Extract the (x, y) coordinate from the center of the cell holding the provided text.  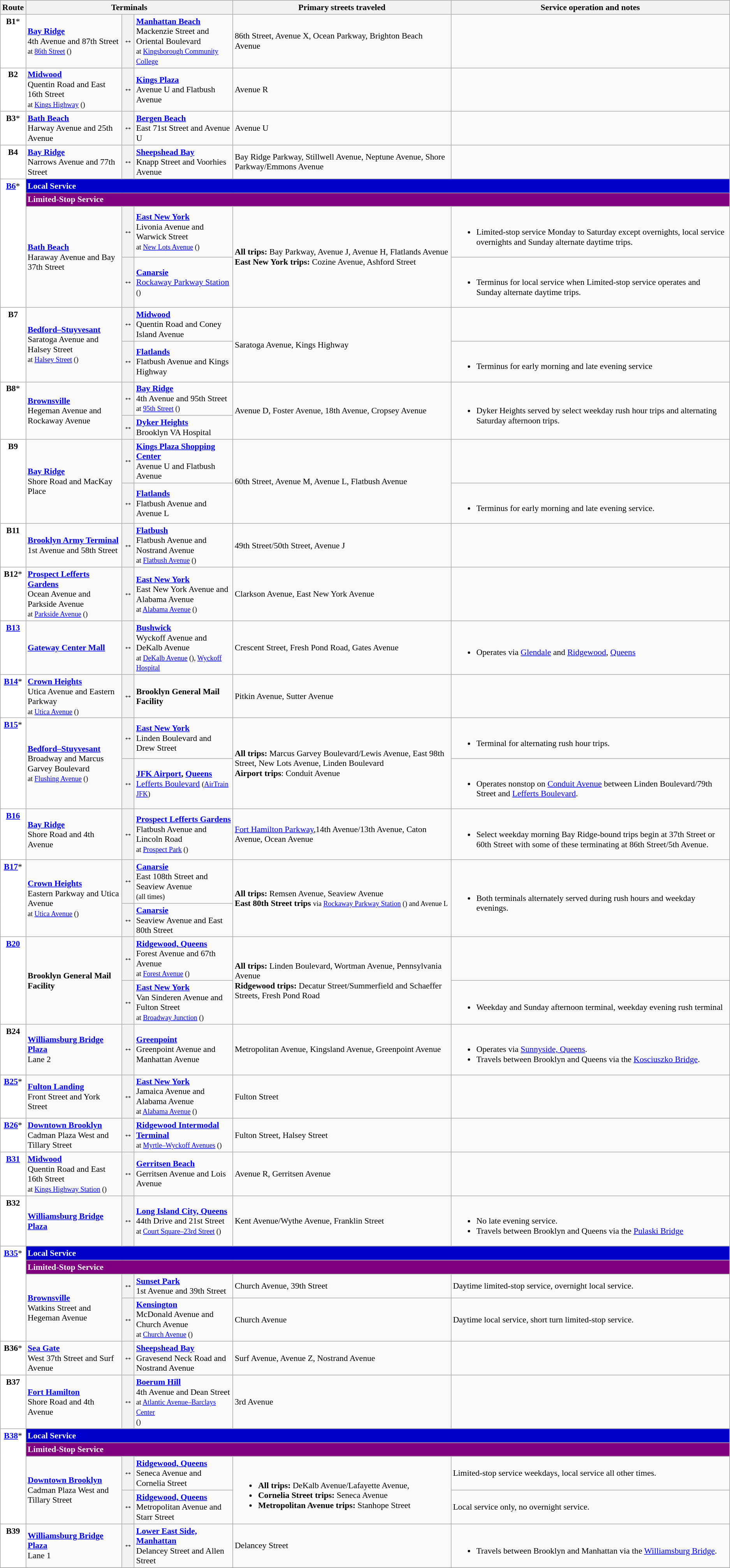
Bay Ridge4th Avenue and 87th Streetat 86th Street () (74, 41)
B2 (13, 90)
Avenue U (342, 128)
Bath BeachHaraway Avenue and Bay 37th Street (74, 257)
Boerum Hill4th Avenue and Dean Streetat Atlantic Avenue–Barclays Center() (184, 1402)
Williamsburg Bridge PlazaLane 2 (74, 1050)
Crescent Street, Fresh Pond Road, Gates Avenue (342, 648)
Limited-stop service weekdays, local service all other times. (590, 1473)
B38* (13, 1476)
Church Avenue, 39th Street (342, 1286)
Operates via Sunnyside, Queens.Travels between Brooklyn and Queens via the Kosciuszko Bridge. (590, 1050)
Bath BeachHarway Avenue and 25th Avenue (74, 128)
CanarsieEast 108th Street and Seaview Avenue(all times) (184, 881)
Clarkson Avenue, East New York Avenue (342, 594)
Church Avenue (342, 1320)
CanarsieSeaview Avenue and East 80th Street (184, 920)
No late evening service.Travels between Brooklyn and Queens via the Pulaski Bridge (590, 1221)
Fulton Street (342, 1097)
CanarsieRockaway Parkway Station () (184, 283)
B17* (13, 898)
Sea GateWest 37th Street and Surf Avenue (74, 1358)
Gerritsen BeachGerritsen Avenue and Lois Avenue (184, 1174)
Lower East Side, ManhattanDelancey Street and Allen Street (184, 1546)
BrownsvilleWatkins Street and Hegeman Avenue (74, 1308)
Ridgewood, QueensForest Avenue and 67th Avenueat Forest Avenue () (184, 959)
B31 (13, 1174)
B12* (13, 594)
Prospect Lefferts GardensOcean Avenue and Parkside Avenueat Parkside Avenue () (74, 594)
Bergen BeachEast 71st Street and Avenue U (184, 128)
Bay RidgeShore Road and MacKay Place (74, 481)
Limited-stop service Monday to Saturday except overnights, local service overnights and Sunday alternate daytime trips. (590, 232)
Terminal for alternating rush hour trips. (590, 738)
Primary streets traveled (342, 7)
Fort Hamilton Parkway,14th Avenue/13th Avenue, Caton Avenue, Ocean Avenue (342, 834)
Daytime local service, short turn limited-stop service. (590, 1320)
B4 (13, 162)
B3* (13, 128)
Crown HeightsEastern Parkway and Utica Avenueat Utica Avenue () (74, 898)
Select weekday morning Bay Ridge-bound trips begin at 37th Street or 60th Street with some of these terminating at 86th Street/5th Avenue. (590, 834)
Service operation and notes (590, 7)
Weekday and Sunday afternoon terminal, weekday evening rush terminal (590, 1003)
Terminus for early morning and late evening service. (590, 503)
Ridgewood, Queens Metropolitan Avenue and Starr Street (184, 1507)
Metropolitan Avenue, Kingsland Avenue, Greenpoint Avenue (342, 1050)
Kent Avenue/Wythe Avenue, Franklin Street (342, 1221)
FlatlandsFlatbush Avenue and Kings Highway (184, 362)
Bedford–StuyvesantBroadway and Marcus Garvey Boulevardat Flushing Avenue () (74, 764)
FlatbushFlatbush Avenue and Nostrand Avenueat Flatbush Avenue () (184, 546)
MidwoodQuentin Road and Coney Island Avenue (184, 325)
Dyker Heights served by select weekday rush hour trips and alternating Saturday afternoon trips. (590, 411)
JFK Airport, QueensLefferts Boulevard (AirTrain JFK) (184, 784)
Bedford–StuyvesantSaratoga Avenue and Halsey Streetat Halsey Street () (74, 345)
Brooklyn Army Terminal1st Avenue and 58th Street (74, 546)
Sheepshead BayGravesend Neck Road and Nostrand Avenue (184, 1358)
MidwoodQuentin Road and East 16th Streetat Kings Highway () (74, 90)
B35* (13, 1294)
BrownsvilleHegeman Avenue and Rockaway Avenue (74, 411)
All trips: Marcus Garvey Boulevard/Lewis Avenue, East 98th Street, New Lots Avenue, Linden BoulevardAirport trips: Conduit Avenue (342, 764)
Bay RidgeShore Road and 4th Avenue (74, 834)
B13 (13, 648)
Route (13, 7)
FlatlandsFlatbush Avenue and Avenue L (184, 503)
Williamsburg Bridge PlazaLane 1 (74, 1546)
B25* (13, 1097)
Avenue R (342, 90)
Bay Ridge Parkway, Stillwell Avenue, Neptune Avenue, Shore Parkway/Emmons Avenue (342, 162)
East New YorkVan Sinderen Avenue and Fulton Streetat Broadway Junction () (184, 1003)
Fulton Street, Halsey Street (342, 1136)
86th Street, Avenue X, Ocean Parkway, Brighton Beach Avenue (342, 41)
Dyker HeightsBrooklyn VA Hospital (184, 427)
Terminals (129, 7)
B8* (13, 411)
All trips: DeKalb Avenue/Lafayette Avenue,Cornelia Street trips: Seneca AvenueMetropolitan Avenue trips: Stanhope Street (342, 1491)
All trips: Bay Parkway, Avenue J, Avenue H, Flatlands AvenueEast New York trips: Cozine Avenue, Ashford Street (342, 257)
Gateway Center Mall (74, 648)
B37 (13, 1402)
B32 (13, 1221)
Kings Plaza Shopping CenterAvenue U and Flatbush Avenue (184, 461)
Surf Avenue, Avenue Z, Nostrand Avenue (342, 1358)
Fort HamiltonShore Road and 4th Avenue (74, 1402)
Avenue D, Foster Avenue, 18th Avenue, Cropsey Avenue (342, 411)
East New YorkLinden Boulevard and Drew Street (184, 738)
East New YorkJamaica Avenue and Alabama Avenue at Alabama Avenue () (184, 1097)
Sheepshead BayKnapp Street and Voorhies Avenue (184, 162)
B7 (13, 345)
All trips: Remsen Avenue, Seaview AvenueEast 80th Street trips via Rockaway Parkway Station () and Avenue L (342, 898)
East New YorkLivonia Avenue and Warwick Streetat New Lots Avenue () (184, 232)
B16 (13, 834)
B9 (13, 481)
60th Street, Avenue M, Avenue L, Flatbush Avenue (342, 481)
B14* (13, 696)
B11 (13, 546)
Operates nonstop on Conduit Avenue between Linden Boulevard/79th Street and Lefferts Boulevard. (590, 784)
B20 (13, 981)
3rd Avenue (342, 1402)
B15* (13, 764)
Ridgewood, QueensSeneca Avenue and Cornelia Street (184, 1473)
Bay Ridge4th Avenue and 95th Streetat 95th Street () (184, 399)
B39 (13, 1546)
Kings PlazaAvenue U and Flatbush Avenue (184, 90)
All trips: Linden Boulevard, Wortman Avenue, Pennsylvania AvenueRidgewood trips: Decatur Street/Summerfield and Schaeffer Streets, Fresh Pond Road (342, 981)
Delancey Street (342, 1546)
Pitkin Avenue, Sutter Avenue (342, 696)
Both terminals alternately served during rush hours and weekday evenings. (590, 898)
Williamsburg Bridge Plaza (74, 1221)
Local service only, no overnight service. (590, 1507)
Terminus for local service when Limited-stop service operates and Sunday alternate daytime trips. (590, 283)
Fulton LandingFront Street and York Street (74, 1097)
B26* (13, 1136)
B1* (13, 41)
Saratoga Avenue, Kings Highway (342, 345)
Long Island City, Queens44th Drive and 21st Streetat Court Square–23rd Street () (184, 1221)
Ridgewood Intermodal Terminalat Myrtle–Wyckoff Avenues () (184, 1136)
Bay RidgeNarrows Avenue and 77th Street (74, 162)
Sunset Park1st Avenue and 39th Street (184, 1286)
MidwoodQuentin Road and East 16th Streetat Kings Highway Station () (74, 1174)
Prospect Lefferts GardensFlatbush Avenue and Lincoln Roadat Prospect Park () (184, 834)
East New YorkEast New York Avenue and Alabama Avenue at Alabama Avenue () (184, 594)
Operates via Glendale and Ridgewood, Queens (590, 648)
B6* (13, 244)
BushwickWyckoff Avenue and DeKalb Avenueat DeKalb Avenue (), Wyckoff Hospital (184, 648)
Terminus for early morning and late evening service (590, 362)
B24 (13, 1050)
Travels between Brooklyn and Manhattan via the Williamsburg Bridge. (590, 1546)
B36* (13, 1358)
GreenpointGreenpoint Avenue and Manhattan Avenue (184, 1050)
Crown HeightsUtica Avenue and Eastern Parkwayat Utica Avenue () (74, 696)
KensingtonMcDonald Avenue and Church Avenueat Church Avenue () (184, 1320)
Avenue R, Gerritsen Avenue (342, 1174)
Daytime limited-stop service, overnight local service. (590, 1286)
Manhattan BeachMackenzie Street and Oriental Boulevardat Kingsborough Community College (184, 41)
49th Street/50th Street, Avenue J (342, 546)
